Search for the cell housing the specified text and yield its [x, y] center coordinate. 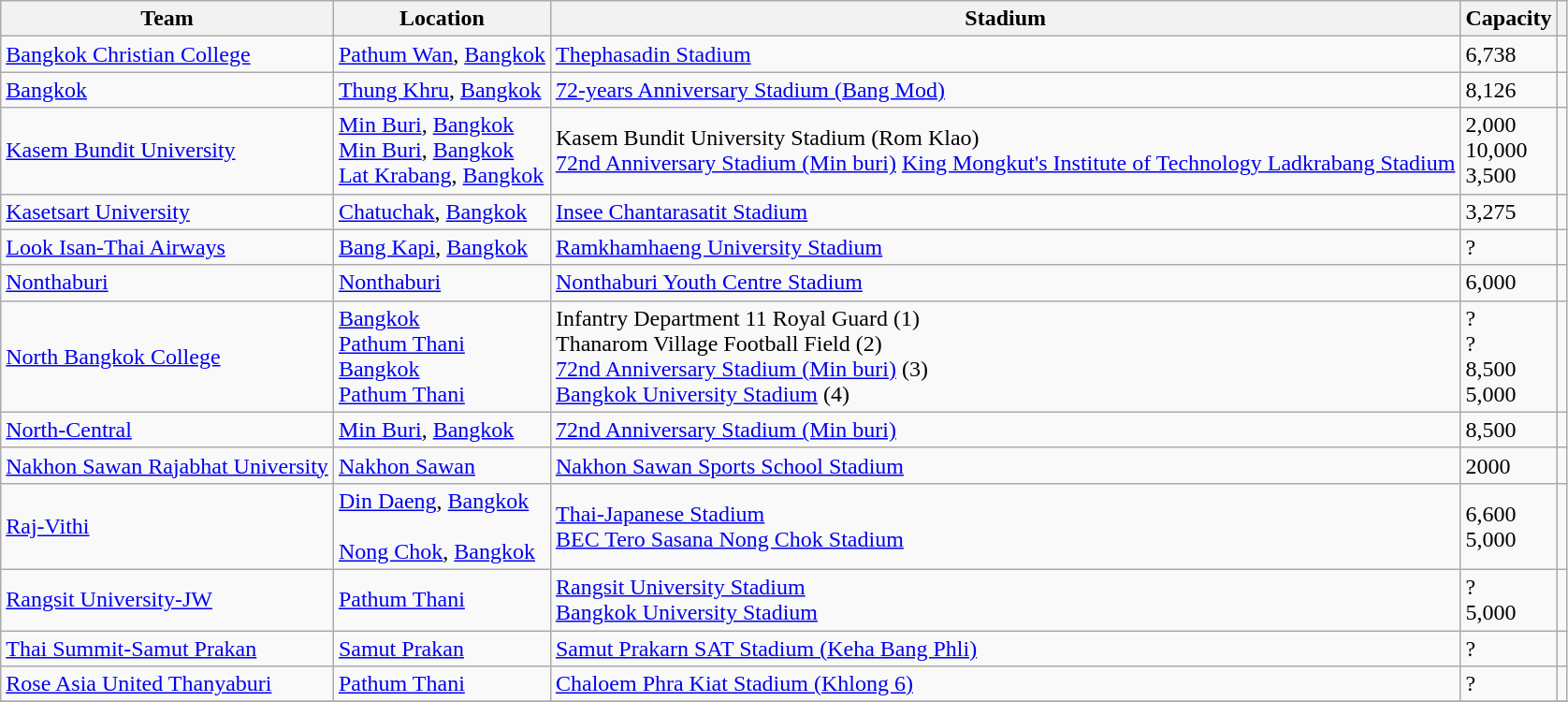
Pathum Wan, Bangkok [442, 54]
Samut Prakarn SAT Stadium (Keha Bang Phli) [1005, 649]
Nakhon Sawan Sports School Stadium [1005, 465]
Team [167, 19]
8,500 [1508, 430]
??8,500 5,000 [1508, 356]
Thung Khru, Bangkok [442, 90]
Raj-Vithi [167, 526]
BangkokPathum Thani BangkokPathum Thani [442, 356]
Nakhon Sawan [442, 465]
Kasem Bundit University Stadium (Rom Klao)72nd Anniversary Stadium (Min buri) King Mongkut's Institute of Technology Ladkrabang Stadium [1005, 151]
Location [442, 19]
8,126 [1508, 90]
6,000 [1508, 283]
?5,000 [1508, 599]
Rose Asia United Thanyaburi [167, 684]
Rangsit University-JW [167, 599]
72-years Anniversary Stadium (Bang Mod) [1005, 90]
Min Buri, Bangkok Min Buri, Bangkok Lat Krabang, Bangkok [442, 151]
6,738 [1508, 54]
Ramkhamhaeng University Stadium [1005, 247]
Nonthaburi Youth Centre Stadium [1005, 283]
North Bangkok College [167, 356]
Infantry Department 11 Royal Guard (1)Thanarom Village Football Field (2) 72nd Anniversary Stadium (Min buri) (3) Bangkok University Stadium (4) [1005, 356]
3,275 [1508, 212]
Samut Prakan [442, 649]
North-Central [167, 430]
Bangkok [167, 90]
6,6005,000 [1508, 526]
Insee Chantarasatit Stadium [1005, 212]
72nd Anniversary Stadium (Min buri) [1005, 430]
Capacity [1508, 19]
2000 [1508, 465]
Thai-Japanese StadiumBEC Tero Sasana Nong Chok Stadium [1005, 526]
Kasem Bundit University [167, 151]
Thai Summit-Samut Prakan [167, 649]
Stadium [1005, 19]
Kasetsart University [167, 212]
2,000 10,000 3,500 [1508, 151]
Min Buri, Bangkok [442, 430]
Chaloem Phra Kiat Stadium (Khlong 6) [1005, 684]
Bang Kapi, Bangkok [442, 247]
Din Daeng, Bangkok Nong Chok, Bangkok [442, 526]
Bangkok Christian College [167, 54]
Look Isan-Thai Airways [167, 247]
Nakhon Sawan Rajabhat University [167, 465]
Rangsit University StadiumBangkok University Stadium [1005, 599]
Chatuchak, Bangkok [442, 212]
Thephasadin Stadium [1005, 54]
